Locate the cell with the specified text and output its [X, Y] center coordinate. 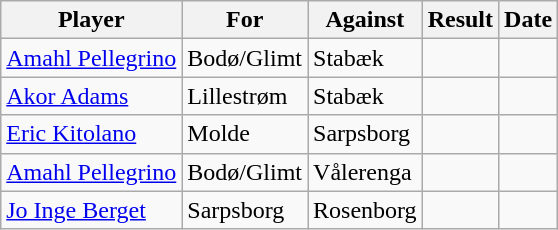
Against [366, 20]
Rosenborg [366, 210]
Result [460, 20]
For [245, 20]
Date [528, 20]
Vålerenga [366, 172]
Eric Kitolano [92, 134]
Lillestrøm [245, 96]
Molde [245, 134]
Jo Inge Berget [92, 210]
Player [92, 20]
Akor Adams [92, 96]
